Provide the (x, y) coordinate of the cell's center where the given text is located.  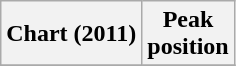
Peakposition (188, 34)
Chart (2011) (72, 34)
